Capture the cell that displays the provided text and extract its (x, y) central coordinate. 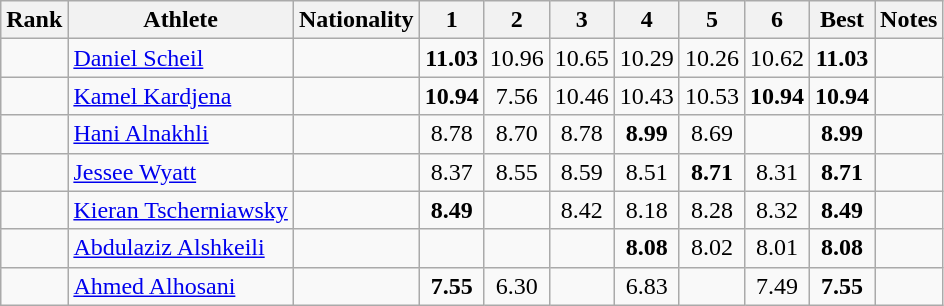
10.62 (776, 58)
6 (776, 20)
4 (646, 20)
Ahmed Alhosani (181, 286)
Kamel Kardjena (181, 96)
8.42 (582, 210)
3 (582, 20)
10.46 (582, 96)
8.01 (776, 248)
Hani Alnakhli (181, 134)
Rank (34, 20)
10.29 (646, 58)
5 (712, 20)
Best (842, 20)
8.51 (646, 172)
8.37 (452, 172)
Athlete (181, 20)
8.32 (776, 210)
Nationality (356, 20)
Notes (909, 20)
8.55 (516, 172)
8.70 (516, 134)
Kieran Tscherniawsky (181, 210)
Daniel Scheil (181, 58)
10.43 (646, 96)
8.31 (776, 172)
10.26 (712, 58)
8.18 (646, 210)
7.49 (776, 286)
10.96 (516, 58)
7.56 (516, 96)
8.28 (712, 210)
10.53 (712, 96)
10.65 (582, 58)
Abdulaziz Alshkeili (181, 248)
1 (452, 20)
6.83 (646, 286)
Jessee Wyatt (181, 172)
6.30 (516, 286)
8.59 (582, 172)
8.69 (712, 134)
8.02 (712, 248)
2 (516, 20)
